Scan for the cell matching the given text and deliver its [x, y] coordinate at center. 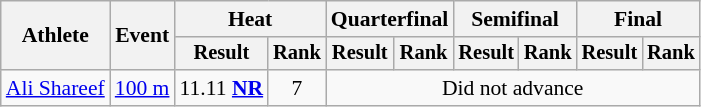
Athlete [56, 36]
11.11 NR [221, 88]
Final [638, 19]
100 m [142, 88]
Semifinal [514, 19]
7 [297, 88]
Quarterfinal [390, 19]
Event [142, 36]
Heat [250, 19]
Did not advance [513, 88]
Ali Shareef [56, 88]
